Find where the given text appears and provide that cell's center as (X, Y) coordinate. 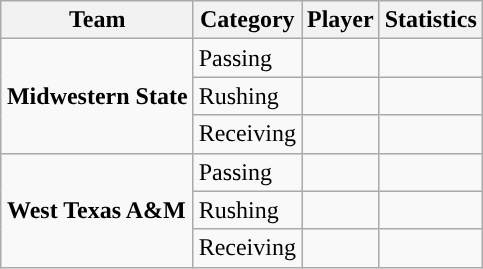
Statistics (430, 20)
Category (247, 20)
Player (341, 20)
West Texas A&M (97, 210)
Team (97, 20)
Midwestern State (97, 96)
